Output the (X, Y) coordinate of the center of the cell containing the given text.  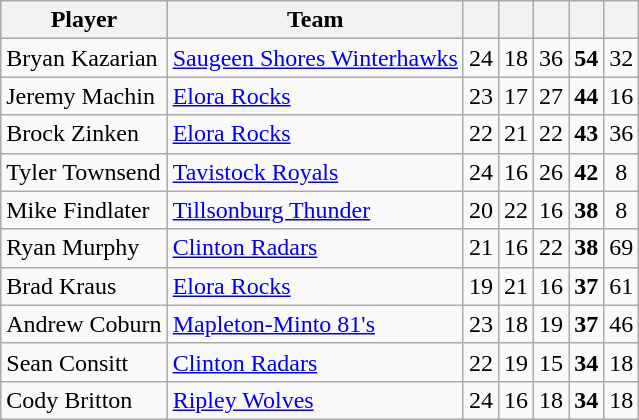
43 (586, 134)
26 (552, 172)
Cody Britton (84, 400)
Brock Zinken (84, 134)
42 (586, 172)
17 (516, 96)
Player (84, 20)
15 (552, 362)
Tillsonburg Thunder (315, 210)
20 (480, 210)
Ripley Wolves (315, 400)
Saugeen Shores Winterhawks (315, 58)
Bryan Kazarian (84, 58)
Tavistock Royals (315, 172)
Team (315, 20)
61 (622, 286)
Jeremy Machin (84, 96)
27 (552, 96)
69 (622, 248)
Tyler Townsend (84, 172)
32 (622, 58)
Brad Kraus (84, 286)
54 (586, 58)
Mike Findlater (84, 210)
46 (622, 324)
Mapleton-Minto 81's (315, 324)
44 (586, 96)
Sean Consitt (84, 362)
Andrew Coburn (84, 324)
Ryan Murphy (84, 248)
